From the cell containing the given text, extract its center point as [x, y] coordinate. 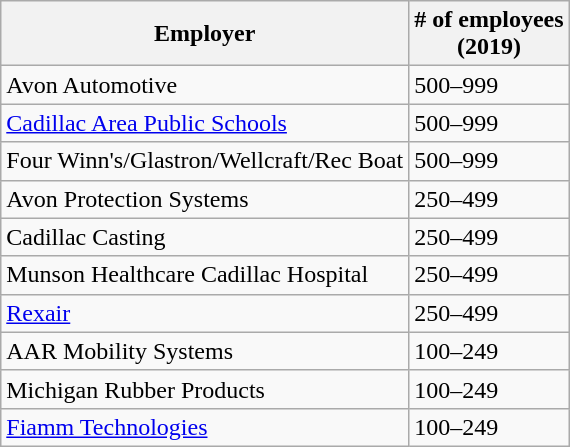
Fiamm Technologies [205, 427]
Rexair [205, 313]
# of employees(2019) [489, 34]
Avon Automotive [205, 85]
Cadillac Casting [205, 237]
Cadillac Area Public Schools [205, 123]
Munson Healthcare Cadillac Hospital [205, 275]
Four Winn's/Glastron/Wellcraft/Rec Boat [205, 161]
Employer [205, 34]
Avon Protection Systems [205, 199]
AAR Mobility Systems [205, 351]
Michigan Rubber Products [205, 389]
